Return [X, Y] of the center of cell containing provided text 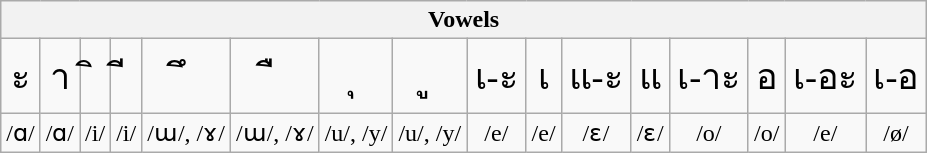
อ [766, 76]
ู [430, 76]
ี [126, 76]
ื [274, 76]
แ [650, 76]
ุ [356, 76]
ะ [20, 76]
Vowels [464, 20]
ึ [186, 76]
เ [544, 76]
า [60, 76]
เ-ะ [496, 76]
แ-ะ [596, 76]
เ-อ [896, 76]
/ø/ [896, 133]
เ-อะ [825, 76]
ิ [96, 76]
เ-าะ [708, 76]
